Pinpoint the cell where the given text exists, returning its [x, y] midpoint coordinate. 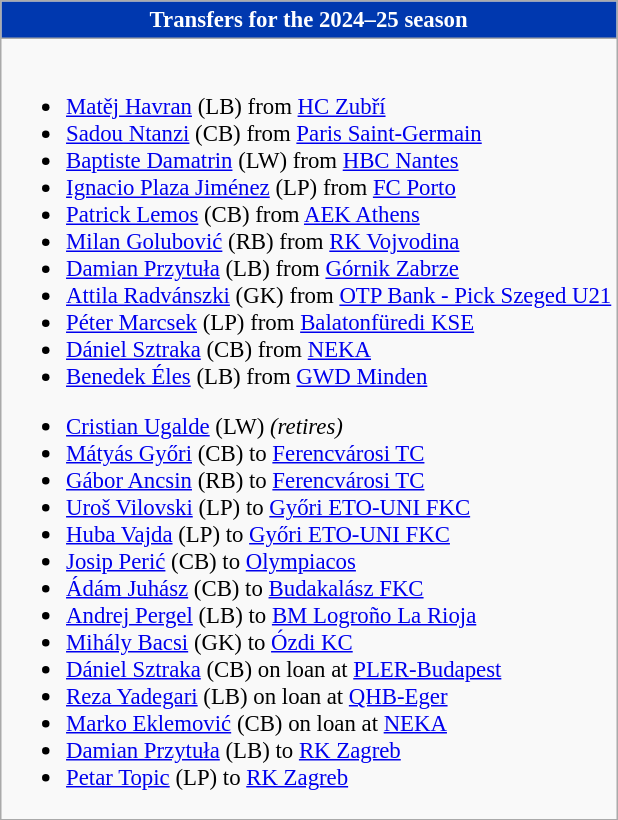
Transfers for the 2024–25 season [309, 20]
